For the text-containing cell, return its midpoint in (x, y) coordinate format. 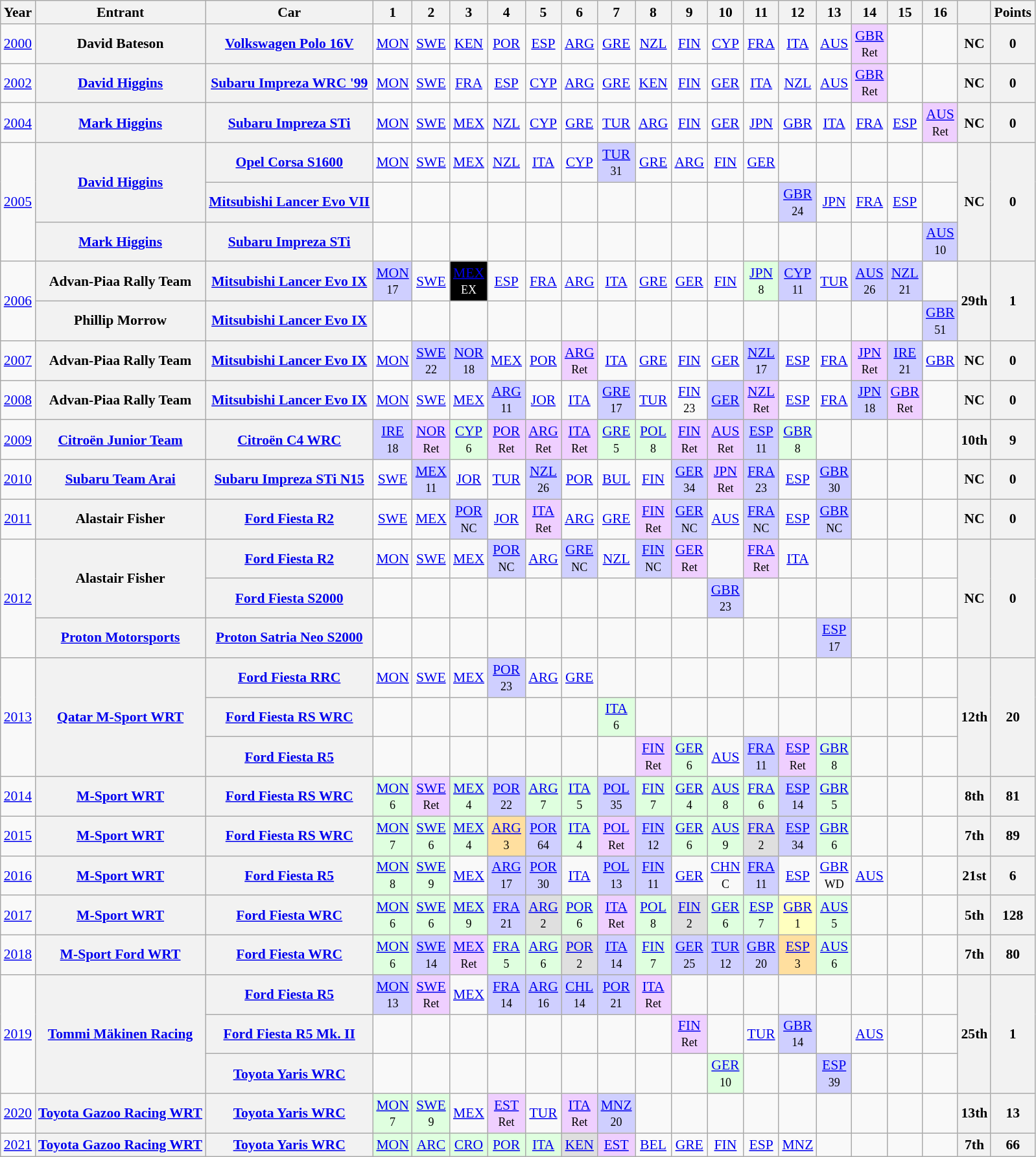
POL13 (617, 875)
ARG2 (543, 915)
AUS10 (940, 241)
ESP14 (797, 796)
Citroën C4 WRC (289, 439)
Subaru Impreza STi N15 (289, 480)
3 (469, 12)
MON8 (393, 875)
ESPRet (797, 757)
GER25 (689, 955)
BEL (653, 1145)
66 (1013, 1145)
ARG11 (506, 401)
ITA5 (580, 796)
Mitsubishi Lancer Evo VII (289, 202)
FRA2 (761, 836)
ARG17 (506, 875)
POR22 (506, 796)
MEX9 (469, 915)
Proton Motorsports (121, 638)
SWE22 (431, 360)
NZL26 (543, 480)
Tommi Mäkinen Racing (121, 1034)
Points (1013, 12)
FRA23 (761, 480)
FIN12 (653, 836)
GER4 (689, 796)
GBRNC (834, 519)
CYP6 (469, 439)
POR6 (580, 915)
10 (725, 12)
ESP34 (797, 836)
MEXEX (469, 281)
CYP11 (797, 281)
PORRet (506, 439)
TUR31 (617, 162)
Opel Corsa S1600 (289, 162)
POL35 (617, 796)
4 (506, 12)
2004 (18, 123)
ESTRet (506, 1114)
FRA6 (761, 796)
20 (1013, 717)
AUS26 (870, 281)
GERNC (689, 519)
ITA14 (617, 955)
POLRet (617, 836)
CRO (469, 1145)
M-Sport Ford WRT (121, 955)
JPN18 (870, 401)
GBR51 (940, 321)
EST (617, 1145)
Ford Fiesta RRC (289, 678)
5 (543, 12)
5th (974, 915)
GBR1 (797, 915)
MNZ (797, 1145)
POR23 (506, 678)
ESP3 (797, 955)
IRE21 (905, 360)
ARG7 (543, 796)
2020 (18, 1114)
NORRet (431, 439)
AUS9 (725, 836)
10th (974, 439)
16 (940, 12)
ESP17 (834, 638)
7 (617, 12)
2019 (18, 1034)
2010 (18, 480)
NOR18 (469, 360)
CHL14 (580, 994)
BUL (617, 480)
GBR5 (834, 796)
FRA21 (506, 915)
FRANC (761, 519)
Qatar M-Sport WRT (121, 717)
SWE14 (431, 955)
Subaru Team Arai (121, 480)
13th (974, 1114)
GBR23 (725, 599)
Car (289, 12)
Ford Fiesta R5 Mk. II (289, 1034)
POR64 (543, 836)
AUS5 (834, 915)
Phillip Morrow (121, 321)
IRE18 (393, 439)
ITA6 (617, 717)
MNZ20 (617, 1114)
14 (870, 12)
12th (974, 717)
ARG3 (506, 836)
MON17 (393, 281)
NZL17 (761, 360)
Year (18, 12)
2016 (18, 875)
Citroën Junior Team (121, 439)
11 (761, 12)
2 (431, 12)
GRENC (580, 559)
GER34 (689, 480)
POR2 (580, 955)
ARG16 (543, 994)
GRE17 (617, 401)
FRA5 (506, 955)
2002 (18, 83)
GBR20 (761, 955)
2021 (18, 1145)
81 (1013, 796)
ARC (431, 1145)
ARG6 (543, 955)
Ford Fiesta S2000 (289, 599)
JPN8 (761, 281)
8 (653, 12)
Volkswagen Polo 16V (289, 44)
GBRWD (834, 875)
CHNC (725, 875)
FRA14 (506, 994)
2000 (18, 44)
2011 (18, 519)
Entrant (121, 12)
ITA4 (580, 836)
21st (974, 875)
15 (905, 12)
89 (1013, 836)
12 (797, 12)
MEX11 (431, 480)
GBR6 (834, 836)
GERRet (689, 559)
FIN11 (653, 875)
2006 (18, 301)
Subaru Impreza WRC '99 (289, 83)
8th (974, 796)
29th (974, 301)
Proton Satria Neo S2000 (289, 638)
GER10 (725, 1073)
2009 (18, 439)
MEXRet (469, 955)
David Bateson (121, 44)
2012 (18, 598)
NZL21 (905, 281)
ESP39 (834, 1073)
ESP7 (761, 915)
128 (1013, 915)
GBR24 (797, 202)
2005 (18, 202)
2014 (18, 796)
POR21 (617, 994)
GBR14 (797, 1034)
POR30 (543, 875)
AUS6 (834, 955)
AUS8 (725, 796)
2015 (18, 836)
80 (1013, 955)
FIN23 (689, 401)
FINNC (653, 559)
ESP11 (761, 439)
MON13 (393, 994)
2018 (18, 955)
2017 (18, 915)
2013 (18, 717)
FRARet (761, 559)
NZLRet (761, 401)
TUR12 (725, 955)
2007 (18, 360)
GRE5 (617, 439)
FIN2 (689, 915)
25th (974, 1034)
GBR30 (834, 480)
2008 (18, 401)
